Return the [x, y] coordinate for the center point of the cell that contains the specified text.  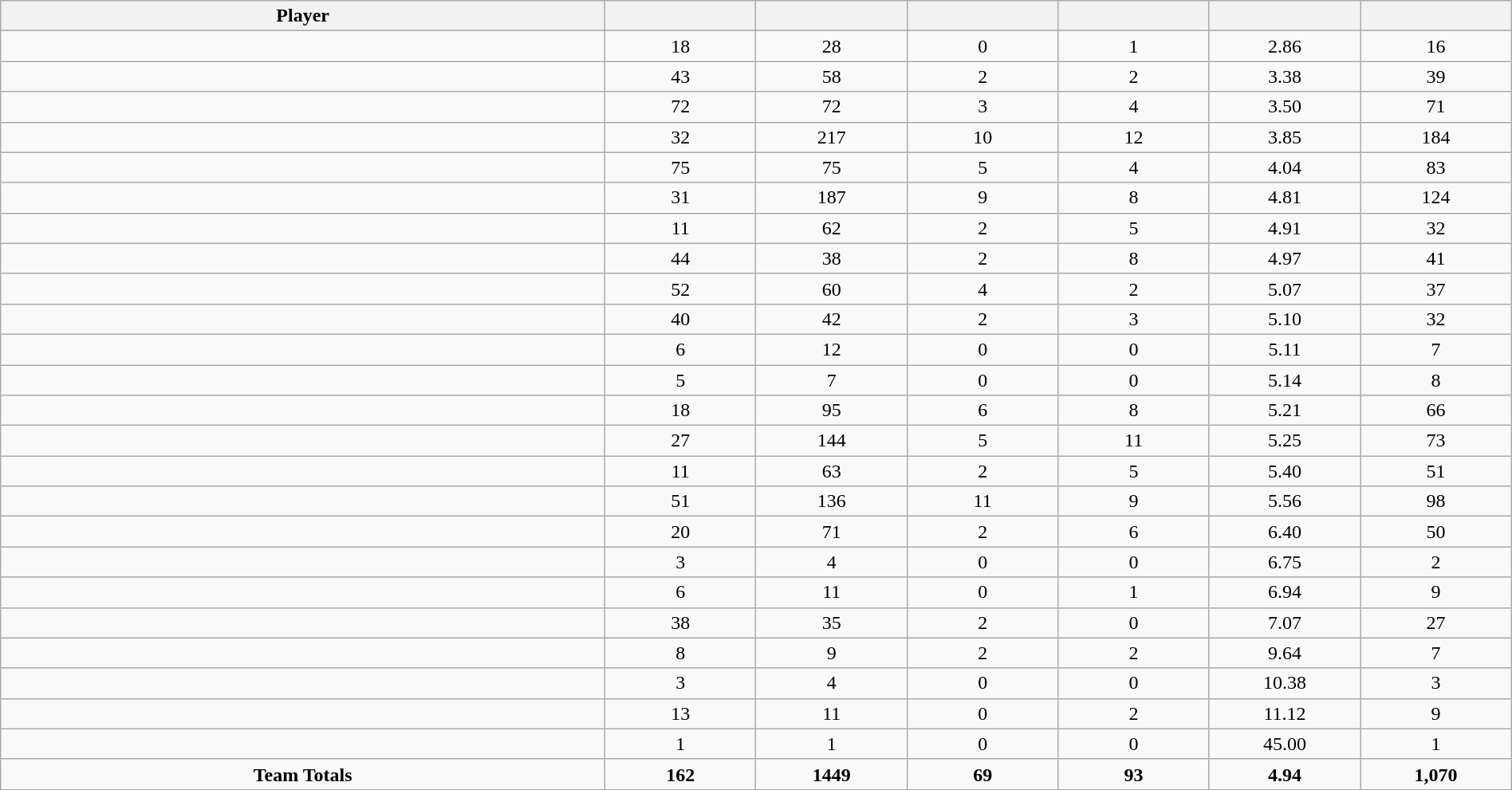
63 [831, 471]
5.10 [1284, 319]
4.04 [1284, 167]
217 [831, 137]
43 [681, 77]
73 [1435, 441]
31 [681, 198]
9.64 [1284, 653]
40 [681, 319]
184 [1435, 137]
41 [1435, 258]
Player [303, 16]
162 [681, 774]
35 [831, 623]
3.38 [1284, 77]
11.12 [1284, 713]
136 [831, 501]
4.97 [1284, 258]
7.07 [1284, 623]
5.21 [1284, 411]
4.81 [1284, 198]
6.75 [1284, 562]
69 [982, 774]
66 [1435, 411]
1449 [831, 774]
50 [1435, 532]
37 [1435, 289]
5.25 [1284, 441]
16 [1435, 46]
39 [1435, 77]
60 [831, 289]
2.86 [1284, 46]
93 [1134, 774]
95 [831, 411]
83 [1435, 167]
5.40 [1284, 471]
10.38 [1284, 683]
98 [1435, 501]
4.94 [1284, 774]
10 [982, 137]
144 [831, 441]
13 [681, 713]
124 [1435, 198]
6.94 [1284, 592]
28 [831, 46]
58 [831, 77]
1,070 [1435, 774]
5.14 [1284, 380]
3.85 [1284, 137]
Team Totals [303, 774]
5.56 [1284, 501]
187 [831, 198]
6.40 [1284, 532]
4.91 [1284, 228]
52 [681, 289]
42 [831, 319]
45.00 [1284, 744]
3.50 [1284, 107]
44 [681, 258]
20 [681, 532]
62 [831, 228]
5.07 [1284, 289]
5.11 [1284, 349]
